Provide the (x, y) coordinate of the cell's center where the given text is located.  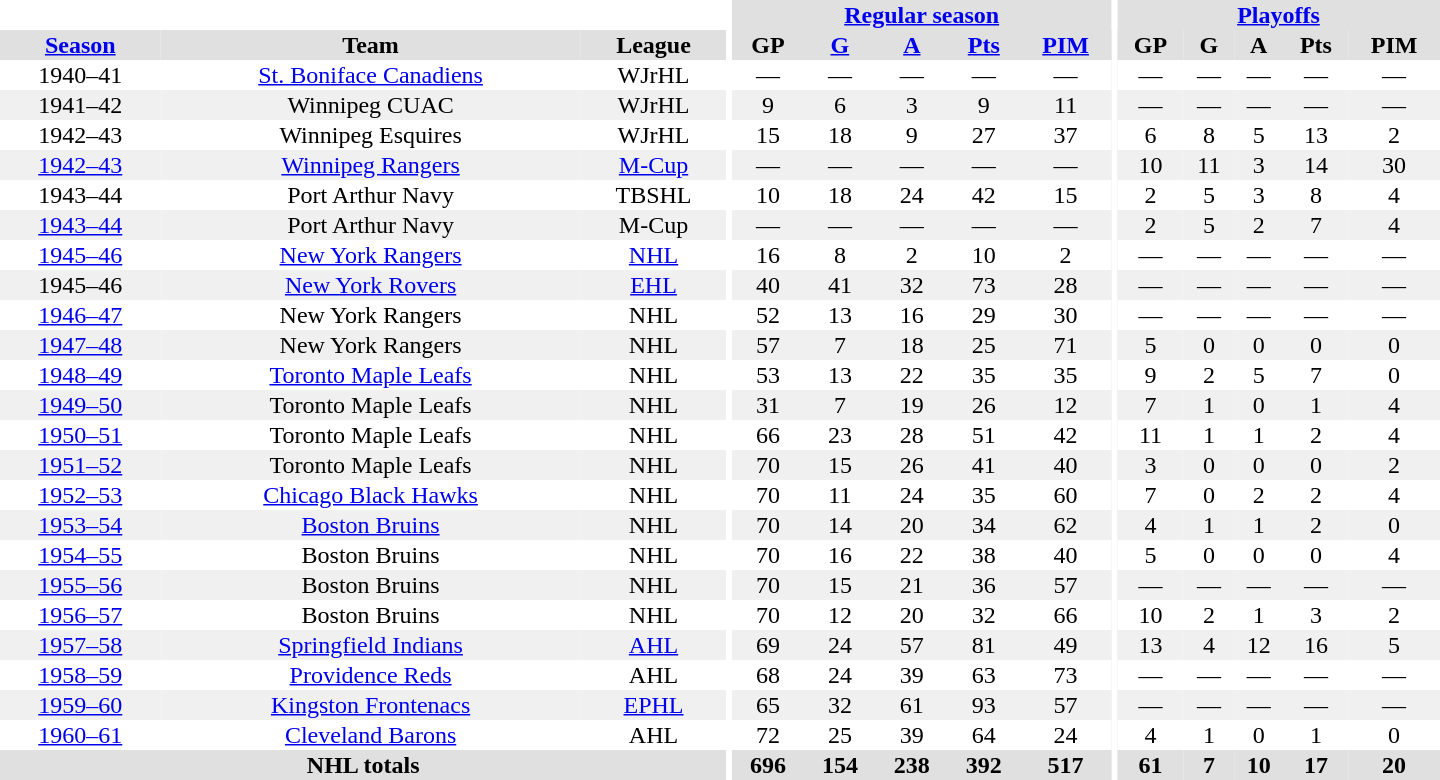
EPHL (654, 705)
62 (1066, 525)
1960–61 (80, 735)
51 (984, 435)
65 (768, 705)
53 (768, 375)
Kingston Frontenacs (371, 705)
69 (768, 645)
Season (80, 45)
EHL (654, 285)
TBSHL (654, 195)
93 (984, 705)
1959–60 (80, 705)
Winnipeg Esquires (371, 135)
Chicago Black Hawks (371, 495)
154 (840, 765)
72 (768, 735)
1947–48 (80, 345)
37 (1066, 135)
1950–51 (80, 435)
1948–49 (80, 375)
Team (371, 45)
52 (768, 315)
1940–41 (80, 75)
38 (984, 555)
1955–56 (80, 585)
1953–54 (80, 525)
1949–50 (80, 405)
New York Rovers (371, 285)
NHL totals (363, 765)
1954–55 (80, 555)
St. Boniface Canadiens (371, 75)
Springfield Indians (371, 645)
60 (1066, 495)
Regular season (922, 15)
696 (768, 765)
81 (984, 645)
Playoffs (1278, 15)
Winnipeg Rangers (371, 165)
36 (984, 585)
34 (984, 525)
1957–58 (80, 645)
27 (984, 135)
Winnipeg CUAC (371, 105)
31 (768, 405)
1941–42 (80, 105)
Providence Reds (371, 675)
29 (984, 315)
238 (912, 765)
1956–57 (80, 615)
517 (1066, 765)
68 (768, 675)
1946–47 (80, 315)
17 (1316, 765)
63 (984, 675)
392 (984, 765)
71 (1066, 345)
1951–52 (80, 465)
1952–53 (80, 495)
1958–59 (80, 675)
19 (912, 405)
Cleveland Barons (371, 735)
21 (912, 585)
64 (984, 735)
23 (840, 435)
49 (1066, 645)
League (654, 45)
